Scan for the cell matching the given text and deliver its [X, Y] coordinate at center. 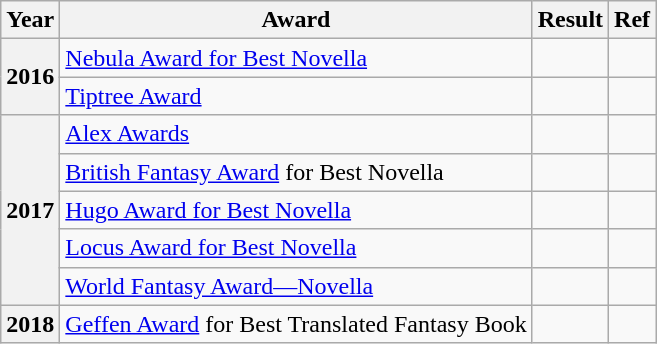
Hugo Award for Best Novella [296, 210]
Alex Awards [296, 134]
Result [570, 20]
Locus Award for Best Novella [296, 248]
Tiptree Award [296, 96]
British Fantasy Award for Best Novella [296, 172]
Nebula Award for Best Novella [296, 58]
Year [30, 20]
World Fantasy Award—Novella [296, 286]
Award [296, 20]
2018 [30, 324]
Ref [632, 20]
2016 [30, 77]
2017 [30, 210]
Geffen Award for Best Translated Fantasy Book [296, 324]
